Extract the (x, y) coordinate from the center of the cell holding the provided text.  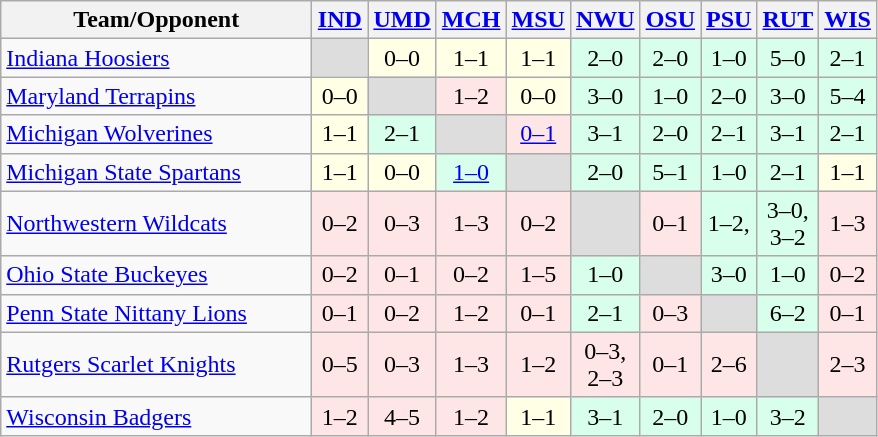
Michigan Wolverines (156, 134)
2–6 (729, 364)
1–5 (538, 275)
3–2 (788, 416)
2–3 (848, 364)
NWU (605, 20)
MSU (538, 20)
PSU (729, 20)
Northwestern Wildcats (156, 224)
6–2 (788, 313)
5–0 (788, 58)
Penn State Nittany Lions (156, 313)
1–2, (729, 224)
5–1 (670, 172)
0–5 (340, 364)
3–0, 3–2 (788, 224)
Team/Opponent (156, 20)
0–3, 2–3 (605, 364)
Michigan State Spartans (156, 172)
Wisconsin Badgers (156, 416)
Rutgers Scarlet Knights (156, 364)
MCH (471, 20)
OSU (670, 20)
IND (340, 20)
RUT (788, 20)
4–5 (402, 416)
5–4 (848, 96)
Ohio State Buckeyes (156, 275)
Indiana Hoosiers (156, 58)
UMD (402, 20)
Maryland Terrapins (156, 96)
WIS (848, 20)
